Extract the [X, Y] coordinate from the center of the cell holding the provided text.  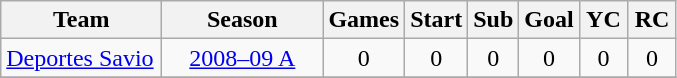
Start [436, 20]
Season [242, 20]
2008–09 A [242, 58]
YC [604, 20]
Team [82, 20]
Games [364, 20]
RC [652, 20]
Deportes Savio [82, 58]
Goal [549, 20]
Sub [494, 20]
